From the cell containing the given text, extract its center point as [x, y] coordinate. 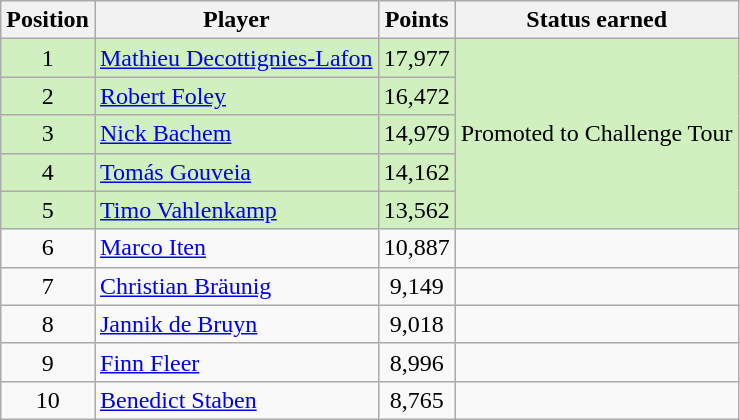
Player [236, 20]
3 [48, 134]
13,562 [416, 210]
10 [48, 400]
14,162 [416, 172]
8,765 [416, 400]
Finn Fleer [236, 362]
Points [416, 20]
2 [48, 96]
9,149 [416, 286]
14,979 [416, 134]
16,472 [416, 96]
Robert Foley [236, 96]
Nick Bachem [236, 134]
5 [48, 210]
Mathieu Decottignies-Lafon [236, 58]
8,996 [416, 362]
8 [48, 324]
7 [48, 286]
Christian Bräunig [236, 286]
Marco Iten [236, 248]
Timo Vahlenkamp [236, 210]
9 [48, 362]
Position [48, 20]
10,887 [416, 248]
Status earned [596, 20]
Promoted to Challenge Tour [596, 134]
1 [48, 58]
6 [48, 248]
Benedict Staben [236, 400]
9,018 [416, 324]
17,977 [416, 58]
Jannik de Bruyn [236, 324]
4 [48, 172]
Tomás Gouveia [236, 172]
